Return the [x, y] coordinate for the center point of the cell that contains the specified text.  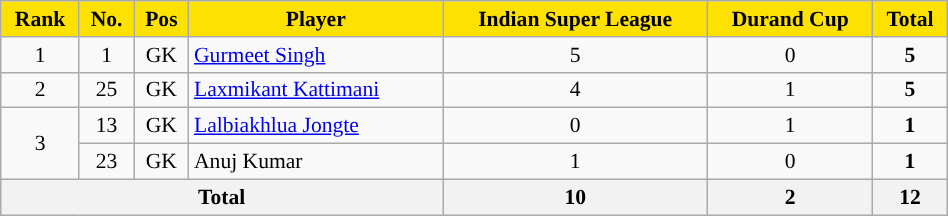
Laxmikant Kattimani [316, 90]
3 [40, 144]
No. [106, 19]
12 [910, 197]
Anuj Kumar [316, 162]
Indian Super League [576, 19]
Gurmeet Singh [316, 55]
Pos [162, 19]
Lalbiakhlua Jongte [316, 126]
Player [316, 19]
13 [106, 126]
Rank [40, 19]
23 [106, 162]
4 [576, 90]
Durand Cup [790, 19]
25 [106, 90]
10 [576, 197]
